Extract the [x, y] coordinate from the center of the cell holding the provided text.  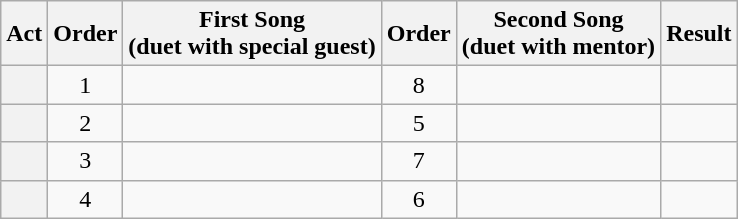
3 [86, 161]
2 [86, 123]
4 [86, 199]
7 [418, 161]
Second Song(duet with mentor) [558, 34]
6 [418, 199]
1 [86, 85]
Act [24, 34]
First Song(duet with special guest) [252, 34]
8 [418, 85]
5 [418, 123]
Result [699, 34]
